Locate the cell with the specified text and output its [X, Y] center coordinate. 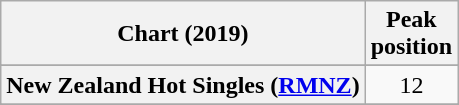
Peakposition [411, 34]
12 [411, 85]
Chart (2019) [183, 34]
New Zealand Hot Singles (RMNZ) [183, 85]
